Provide the (X, Y) coordinate of the cell's center where the given text is located.  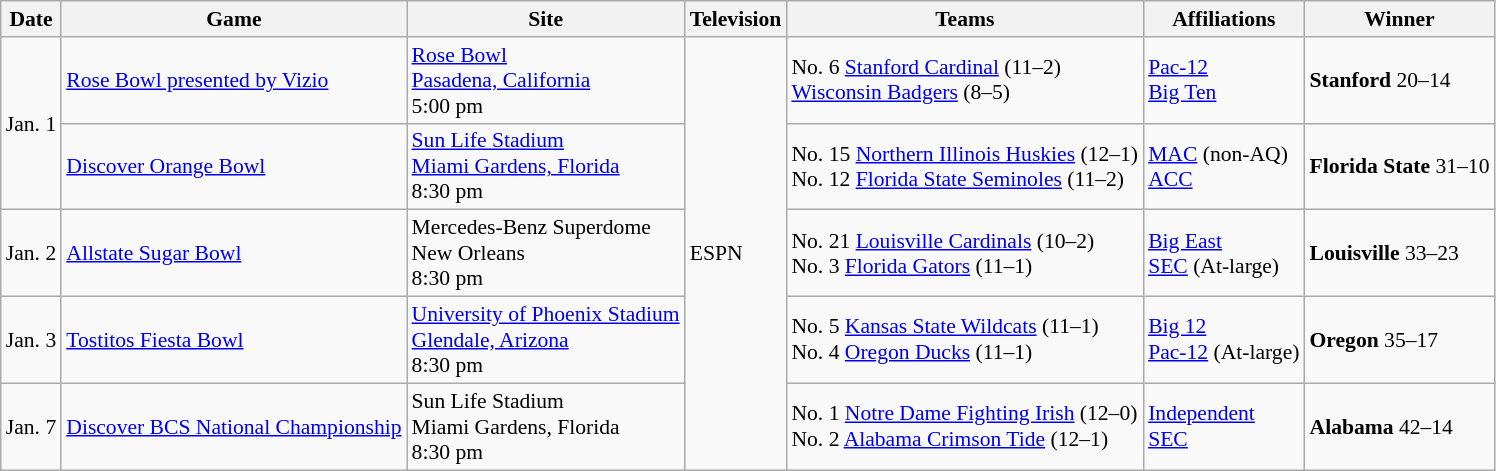
Jan. 1 (31, 124)
Jan. 2 (31, 254)
Big EastSEC (At-large) (1224, 254)
Date (31, 19)
Florida State 31–10 (1399, 166)
No. 5 Kansas State Wildcats (11–1)No. 4 Oregon Ducks (11–1) (964, 340)
Louisville 33–23 (1399, 254)
Game (234, 19)
Teams (964, 19)
Television (736, 19)
Pac-12Big Ten (1224, 80)
ESPN (736, 254)
Stanford 20–14 (1399, 80)
Discover BCS National Championship (234, 426)
Tostitos Fiesta Bowl (234, 340)
Jan. 3 (31, 340)
Rose Bowl presented by Vizio (234, 80)
Oregon 35–17 (1399, 340)
No. 21 Louisville Cardinals (10–2)No. 3 Florida Gators (11–1) (964, 254)
Jan. 7 (31, 426)
MAC (non-AQ)ACC (1224, 166)
No. 6 Stanford Cardinal (11–2)Wisconsin Badgers (8–5) (964, 80)
Mercedes-Benz SuperdomeNew Orleans8:30 pm (546, 254)
University of Phoenix StadiumGlendale, Arizona8:30 pm (546, 340)
Rose BowlPasadena, California5:00 pm (546, 80)
Site (546, 19)
Big 12Pac-12 (At-large) (1224, 340)
No. 15 Northern Illinois Huskies (12–1)No. 12 Florida State Seminoles (11–2) (964, 166)
Discover Orange Bowl (234, 166)
Allstate Sugar Bowl (234, 254)
No. 1 Notre Dame Fighting Irish (12–0)No. 2 Alabama Crimson Tide (12–1) (964, 426)
Affiliations (1224, 19)
Winner (1399, 19)
IndependentSEC (1224, 426)
Alabama 42–14 (1399, 426)
